Return the (x, y) coordinate for the center point of the cell that contains the specified text.  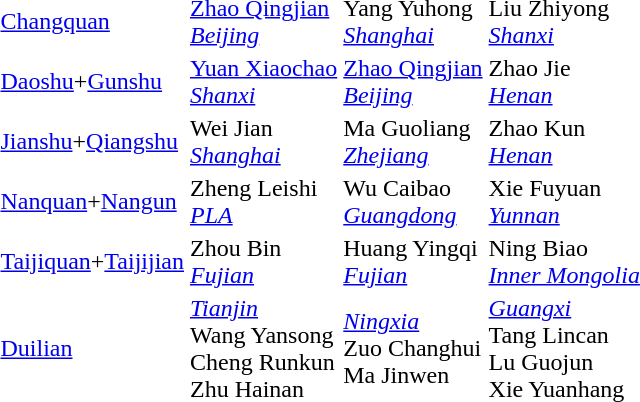
Zhao QingjianBeijing (413, 82)
Ma GuoliangZhejiang (413, 142)
Wei JianShanghai (263, 142)
Huang YingqiFujian (413, 262)
Zhou BinFujian (263, 262)
Yuan XiaochaoShanxi (263, 82)
Zheng LeishiPLA (263, 202)
Wu CaibaoGuangdong (413, 202)
